Scan for the cell matching the given text and deliver its (x, y) coordinate at center. 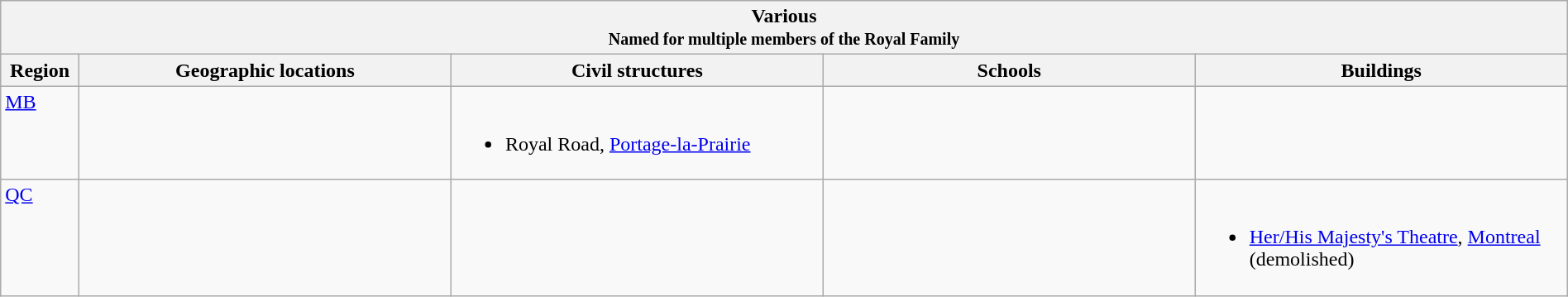
MB (40, 132)
Buildings (1381, 70)
Her/His Majesty's Theatre, Montreal (demolished) (1381, 237)
VariousNamed for multiple members of the Royal Family (784, 28)
Civil structures (637, 70)
QC (40, 237)
Royal Road, Portage-la-Prairie (637, 132)
Region (40, 70)
Schools (1009, 70)
Geographic locations (265, 70)
